Identify which cell holds the provided text, then report its [X, Y] central coordinate. 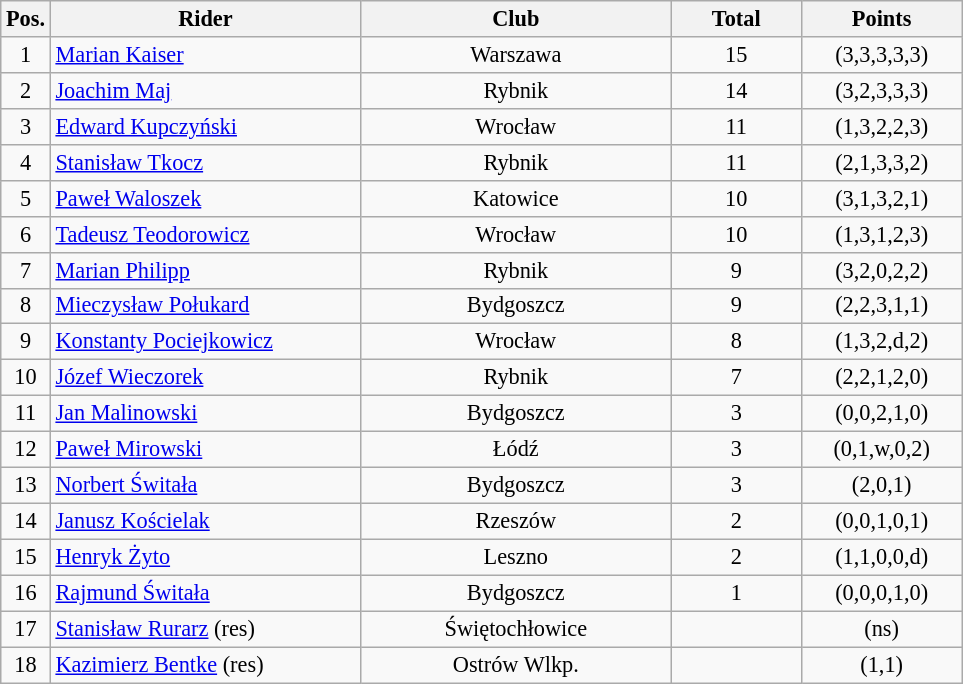
Norbert Świtała [205, 485]
Józef Wieczorek [205, 378]
(1,3,1,2,3) [881, 234]
Joachim Maj [205, 90]
(3,2,0,2,2) [881, 270]
Rzeszów [516, 521]
(2,1,3,3,2) [881, 162]
Katowice [516, 198]
(0,0,1,0,1) [881, 521]
Tadeusz Teodorowicz [205, 234]
17 [26, 629]
Pos. [26, 19]
Marian Philipp [205, 270]
Paweł Waloszek [205, 198]
(3,3,3,3,3) [881, 55]
Rajmund Świtała [205, 593]
Points [881, 19]
Leszno [516, 557]
Stanisław Rurarz (res) [205, 629]
Świętochłowice [516, 629]
Henryk Żyto [205, 557]
(0,1,w,0,2) [881, 450]
Paweł Mirowski [205, 450]
Jan Malinowski [205, 414]
Mieczysław Połukard [205, 306]
(1,1) [881, 665]
(1,3,2,2,3) [881, 126]
Łódź [516, 450]
(2,2,1,2,0) [881, 378]
(0,0,2,1,0) [881, 414]
(3,1,3,2,1) [881, 198]
(0,0,0,1,0) [881, 593]
Ostrów Wlkp. [516, 665]
(1,3,2,d,2) [881, 342]
Kazimierz Bentke (res) [205, 665]
Total [736, 19]
6 [26, 234]
18 [26, 665]
Warszawa [516, 55]
Janusz Kościelak [205, 521]
Rider [205, 19]
5 [26, 198]
12 [26, 450]
13 [26, 485]
Konstanty Pociejkowicz [205, 342]
Club [516, 19]
Marian Kaiser [205, 55]
4 [26, 162]
Edward Kupczyński [205, 126]
16 [26, 593]
(2,2,3,1,1) [881, 306]
(3,2,3,3,3) [881, 90]
(1,1,0,0,d) [881, 557]
Stanisław Tkocz [205, 162]
(ns) [881, 629]
(2,0,1) [881, 485]
